Find where the given text appears and provide that cell's center as [X, Y] coordinate. 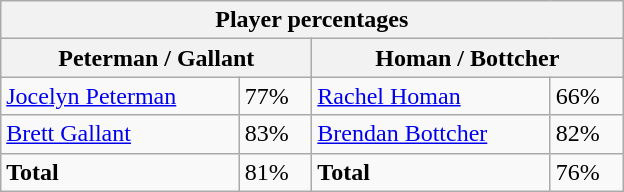
77% [276, 96]
Homan / Bottcher [468, 58]
Rachel Homan [431, 96]
76% [586, 172]
83% [276, 134]
Brett Gallant [120, 134]
82% [586, 134]
81% [276, 172]
66% [586, 96]
Player percentages [312, 20]
Jocelyn Peterman [120, 96]
Brendan Bottcher [431, 134]
Peterman / Gallant [156, 58]
